For the text-containing cell, return its midpoint in [x, y] coordinate format. 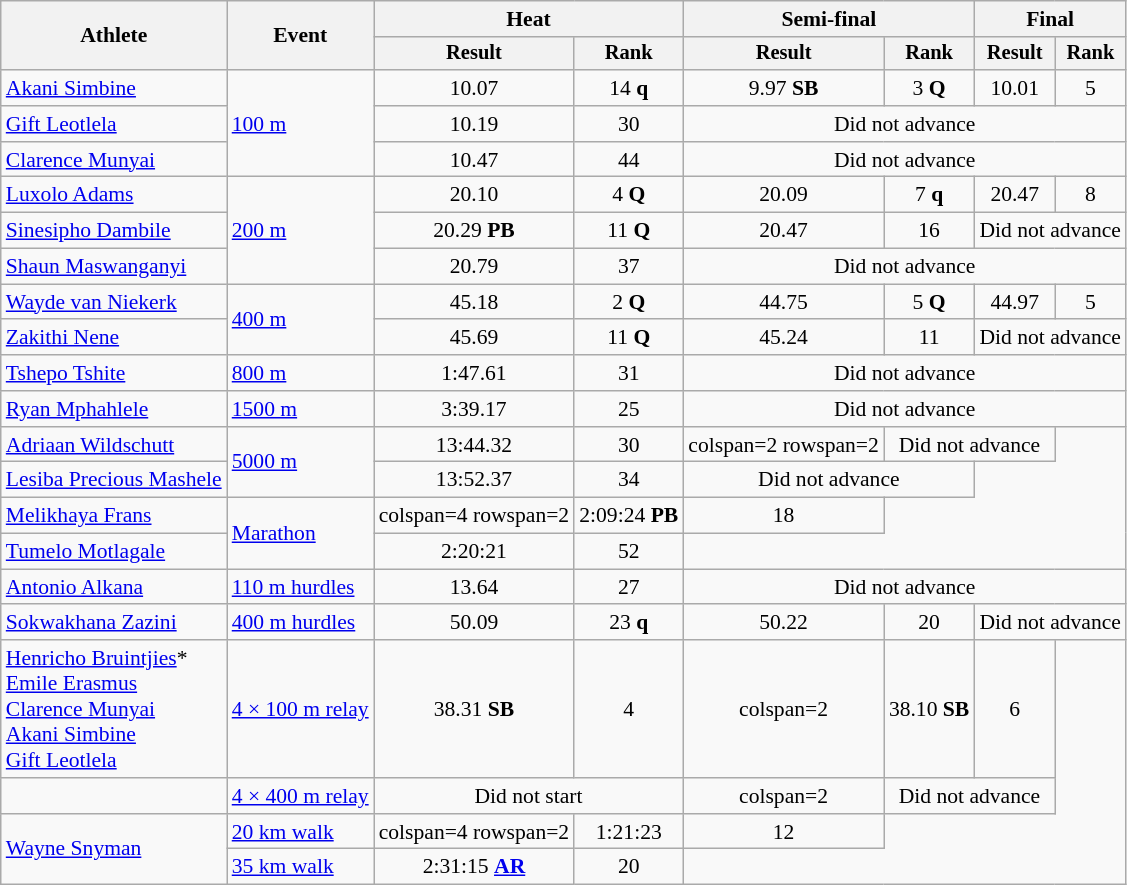
4 × 100 m relay [300, 709]
37 [628, 267]
Henricho Bruintjies* Emile Erasmus Clarence Munyai Akani SimbineGift Leotlela [114, 709]
Luxolo Adams [114, 195]
20.29 PB [474, 231]
1500 m [300, 409]
1:21:23 [628, 832]
20.79 [474, 267]
Akani Simbine [114, 88]
2 Q [628, 302]
Antonio Alkana [114, 587]
5000 m [300, 462]
Lesiba Precious Mashele [114, 480]
50.22 [784, 623]
Final [1050, 19]
1:47.61 [474, 373]
colspan=2 rowspan=2 [784, 445]
52 [628, 552]
Shaun Maswanganyi [114, 267]
Did not start [529, 796]
Event [300, 36]
2:09:24 PB [628, 516]
27 [628, 587]
45.24 [784, 338]
Clarence Munyai [114, 160]
44.97 [1014, 302]
34 [628, 480]
31 [628, 373]
11 [930, 338]
Sokwakhana Zazini [114, 623]
20 km walk [300, 832]
110 m hurdles [300, 587]
Tshepo Tshite [114, 373]
Semi-final [828, 19]
9.97 SB [784, 88]
Athlete [114, 36]
10.01 [1014, 88]
3:39.17 [474, 409]
Heat [529, 19]
10.19 [474, 124]
18 [784, 516]
Gift Leotlela [114, 124]
23 q [628, 623]
200 m [300, 230]
Tumelo Motlagale [114, 552]
100 m [300, 124]
2:20:21 [474, 552]
44 [628, 160]
Melikhaya Frans [114, 516]
45.18 [474, 302]
44.75 [784, 302]
20.10 [474, 195]
14 q [628, 88]
Zakithi Nene [114, 338]
13:52.37 [474, 480]
13.64 [474, 587]
8 [1090, 195]
Ryan Mphahlele [114, 409]
Sinesipho Dambile [114, 231]
38.31 SB [474, 709]
Adriaan Wildschutt [114, 445]
Wayde van Niekerk [114, 302]
45.69 [474, 338]
400 m [300, 320]
4 × 400 m relay [300, 796]
6 [1014, 709]
12 [784, 832]
2:31:15 AR [474, 867]
400 m hurdles [300, 623]
4 [628, 709]
5 Q [930, 302]
4 Q [628, 195]
50.09 [474, 623]
16 [930, 231]
10.47 [474, 160]
20.09 [784, 195]
10.07 [474, 88]
7 q [930, 195]
800 m [300, 373]
38.10 SB [930, 709]
3 Q [930, 88]
13:44.32 [474, 445]
Marathon [300, 534]
Wayne Snyman [114, 850]
35 km walk [300, 867]
25 [628, 409]
